Determine the (x, y) coordinate at the center of the cell enclosing the given text.  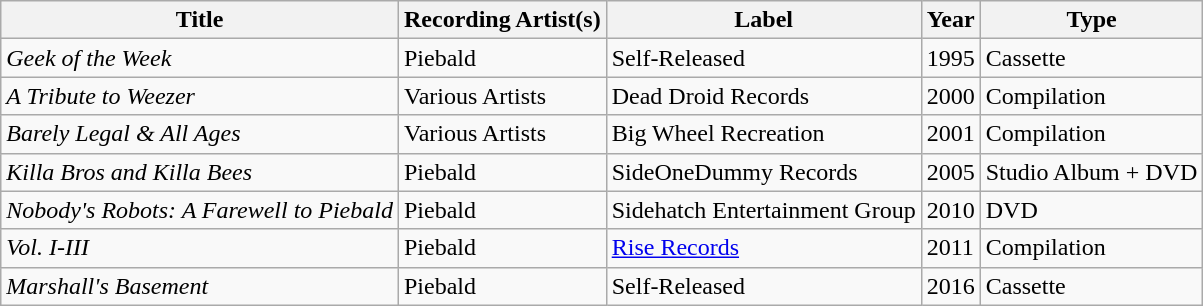
Label (764, 20)
Year (950, 20)
Studio Album + DVD (1092, 172)
Recording Artist(s) (502, 20)
2016 (950, 286)
Vol. I-III (200, 248)
Big Wheel Recreation (764, 134)
Type (1092, 20)
Geek of the Week (200, 58)
Rise Records (764, 248)
2010 (950, 210)
Nobody's Robots: A Farewell to Piebald (200, 210)
Killa Bros and Killa Bees (200, 172)
A Tribute to Weezer (200, 96)
Dead Droid Records (764, 96)
Sidehatch Entertainment Group (764, 210)
SideOneDummy Records (764, 172)
Title (200, 20)
DVD (1092, 210)
2005 (950, 172)
2011 (950, 248)
2001 (950, 134)
Barely Legal & All Ages (200, 134)
Marshall's Basement (200, 286)
2000 (950, 96)
1995 (950, 58)
